Extract the (X, Y) coordinate from the center of the cell holding the provided text.  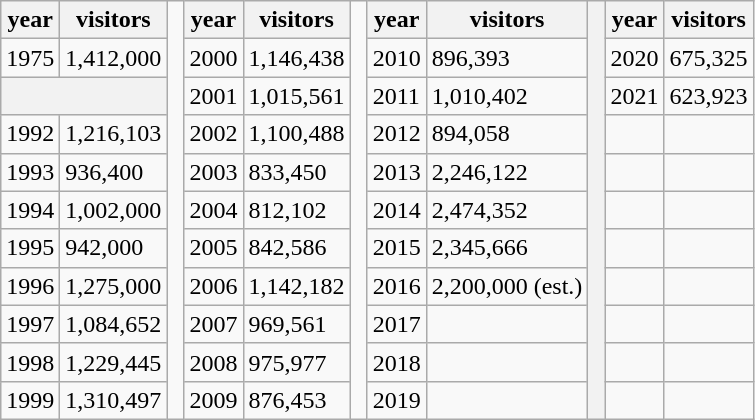
975,977 (296, 362)
2009 (214, 400)
1,142,182 (296, 286)
812,102 (296, 210)
2001 (214, 96)
2003 (214, 172)
2012 (396, 134)
2004 (214, 210)
1993 (30, 172)
1,146,438 (296, 58)
2019 (396, 400)
1975 (30, 58)
2013 (396, 172)
1,275,000 (114, 286)
2008 (214, 362)
2016 (396, 286)
675,325 (708, 58)
1,216,103 (114, 134)
2015 (396, 248)
2,345,666 (507, 248)
1,412,000 (114, 58)
2000 (214, 58)
2014 (396, 210)
2010 (396, 58)
2011 (396, 96)
2021 (634, 96)
896,393 (507, 58)
1,229,445 (114, 362)
2007 (214, 324)
969,561 (296, 324)
1998 (30, 362)
833,450 (296, 172)
942,000 (114, 248)
936,400 (114, 172)
1994 (30, 210)
2006 (214, 286)
1,010,402 (507, 96)
2,246,122 (507, 172)
623,923 (708, 96)
842,586 (296, 248)
894,058 (507, 134)
2005 (214, 248)
1,310,497 (114, 400)
1996 (30, 286)
876,453 (296, 400)
1997 (30, 324)
1992 (30, 134)
2018 (396, 362)
1,015,561 (296, 96)
1,084,652 (114, 324)
1995 (30, 248)
2,474,352 (507, 210)
2017 (396, 324)
2002 (214, 134)
1,100,488 (296, 134)
2,200,000 (est.) (507, 286)
1,002,000 (114, 210)
2020 (634, 58)
1999 (30, 400)
